Detect which cell encompasses the target text, then output its [X, Y] center coordinate. 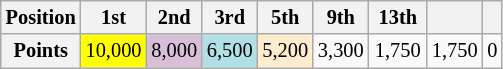
5,200 [285, 51]
13th [398, 17]
3,300 [341, 51]
1st [114, 17]
9th [341, 17]
0 [493, 51]
Points [41, 51]
8,000 [174, 51]
3rd [230, 17]
6,500 [230, 51]
2nd [174, 17]
5th [285, 17]
10,000 [114, 51]
Position [41, 17]
